Extract the (X, Y) coordinate from the center of the cell holding the provided text.  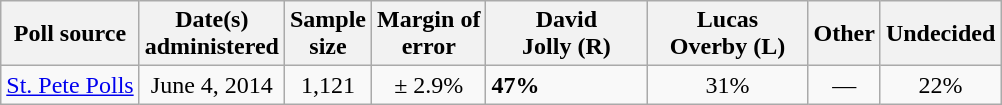
Date(s)administered (212, 34)
— (844, 85)
31% (728, 85)
LucasOverby (L) (728, 34)
1,121 (328, 85)
± 2.9% (429, 85)
Poll source (70, 34)
St. Pete Polls (70, 85)
Other (844, 34)
June 4, 2014 (212, 85)
47% (566, 85)
DavidJolly (R) (566, 34)
22% (940, 85)
Samplesize (328, 34)
Undecided (940, 34)
Margin oferror (429, 34)
